Identify which cell holds the provided text, then report its (X, Y) central coordinate. 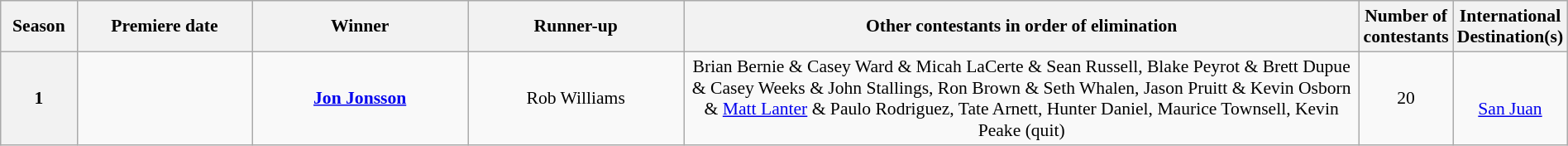
Other contestants in order of elimination (1022, 27)
1 (39, 98)
Premiere date (165, 27)
Runner-up (576, 27)
Rob Williams (576, 98)
Winner (361, 27)
Jon Jonsson (361, 98)
Season (39, 27)
Number of contestants (1406, 27)
20 (1406, 98)
San Juan (1510, 98)
International Destination(s) (1510, 27)
